Capture the cell that displays the provided text and extract its [x, y] central coordinate. 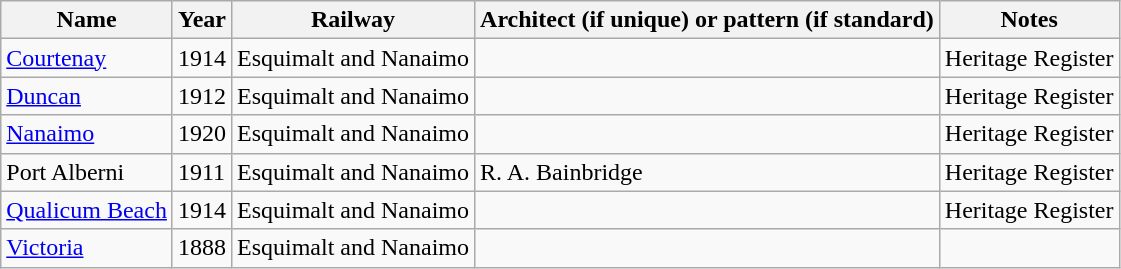
Railway [352, 20]
Name [87, 20]
1920 [202, 134]
Duncan [87, 96]
R. A. Bainbridge [708, 172]
1888 [202, 248]
1912 [202, 96]
1911 [202, 172]
Qualicum Beach [87, 210]
Port Alberni [87, 172]
Architect (if unique) or pattern (if standard) [708, 20]
Nanaimo [87, 134]
Year [202, 20]
Victoria [87, 248]
Notes [1029, 20]
Courtenay [87, 58]
